Search for the cell housing the specified text and yield its (x, y) center coordinate. 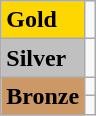
Bronze (43, 96)
Gold (43, 20)
Silver (43, 58)
